From the cell containing the given text, extract its center point as [X, Y] coordinate. 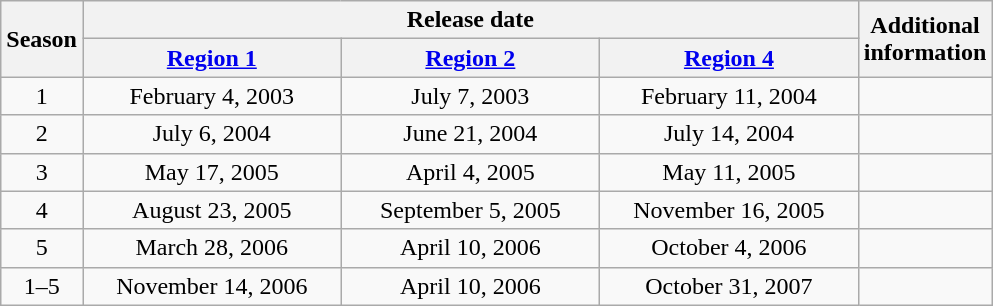
May 11, 2005 [730, 172]
April 4, 2005 [470, 172]
Release date [470, 20]
August 23, 2005 [212, 210]
July 14, 2004 [730, 134]
July 6, 2004 [212, 134]
4 [42, 210]
Region 4 [730, 58]
July 7, 2003 [470, 96]
3 [42, 172]
November 14, 2006 [212, 286]
June 21, 2004 [470, 134]
1–5 [42, 286]
February 4, 2003 [212, 96]
October 4, 2006 [730, 248]
Region 1 [212, 58]
Additional information [925, 39]
September 5, 2005 [470, 210]
March 28, 2006 [212, 248]
May 17, 2005 [212, 172]
November 16, 2005 [730, 210]
February 11, 2004 [730, 96]
October 31, 2007 [730, 286]
Season [42, 39]
2 [42, 134]
5 [42, 248]
Region 2 [470, 58]
1 [42, 96]
